Extract the (x, y) coordinate from the center of the cell holding the provided text.  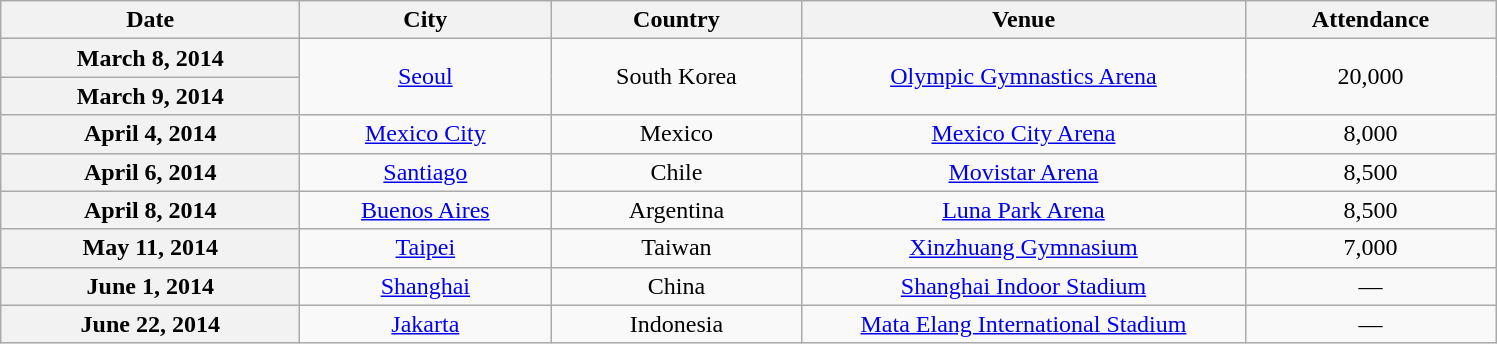
South Korea (676, 77)
Xinzhuang Gymnasium (1024, 248)
Mexico City Arena (1024, 134)
Mata Elang International Stadium (1024, 324)
March 9, 2014 (150, 96)
Taipei (426, 248)
Chile (676, 172)
7,000 (1370, 248)
April 4, 2014 (150, 134)
May 11, 2014 (150, 248)
Movistar Arena (1024, 172)
June 22, 2014 (150, 324)
City (426, 20)
20,000 (1370, 77)
Country (676, 20)
Argentina (676, 210)
Shanghai (426, 286)
Shanghai Indoor Stadium (1024, 286)
Venue (1024, 20)
April 8, 2014 (150, 210)
Jakarta (426, 324)
Date (150, 20)
Olympic Gymnastics Arena (1024, 77)
March 8, 2014 (150, 58)
Mexico (676, 134)
Luna Park Arena (1024, 210)
Santiago (426, 172)
China (676, 286)
8,000 (1370, 134)
Mexico City (426, 134)
Attendance (1370, 20)
Taiwan (676, 248)
June 1, 2014 (150, 286)
Seoul (426, 77)
Buenos Aires (426, 210)
Indonesia (676, 324)
April 6, 2014 (150, 172)
